Return (x, y) of the center of cell containing provided text 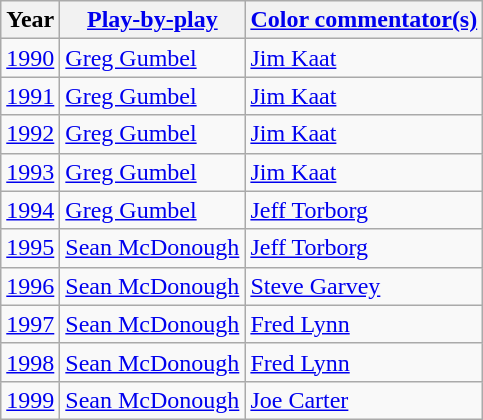
1993 (30, 172)
Play-by-play (152, 20)
Color commentator(s) (364, 20)
Steve Garvey (364, 286)
1997 (30, 324)
1995 (30, 248)
1990 (30, 58)
Joe Carter (364, 400)
Year (30, 20)
1991 (30, 96)
1999 (30, 400)
1998 (30, 362)
1996 (30, 286)
1992 (30, 134)
1994 (30, 210)
